Output the (x, y) coordinate of the center of the cell containing the given text.  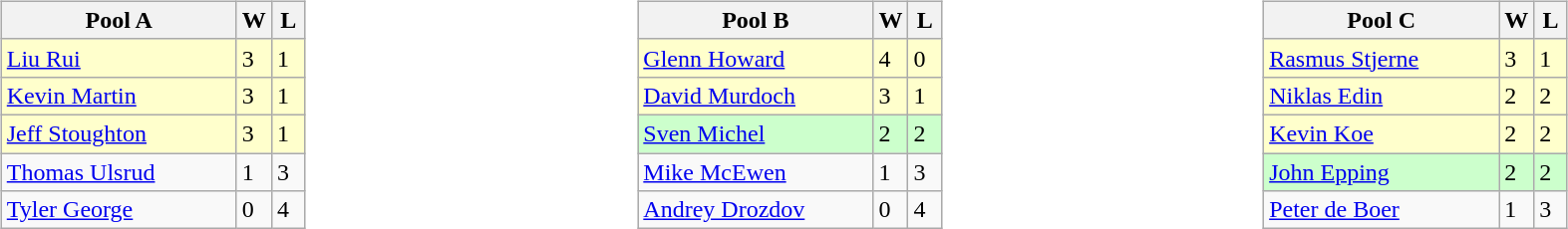
Glenn Howard (756, 58)
Liu Rui (119, 58)
Andrey Drozdov (756, 210)
Pool B (756, 20)
Kevin Koe (1382, 133)
Jeff Stoughton (119, 133)
Kevin Martin (119, 96)
Pool C (1382, 20)
Sven Michel (756, 133)
John Epping (1382, 172)
David Murdoch (756, 96)
Mike McEwen (756, 172)
Peter de Boer (1382, 210)
Tyler George (119, 210)
Niklas Edin (1382, 96)
Rasmus Stjerne (1382, 58)
Pool A (119, 20)
Thomas Ulsrud (119, 172)
